Provide the (x, y) coordinate of the cell's center where the given text is located.  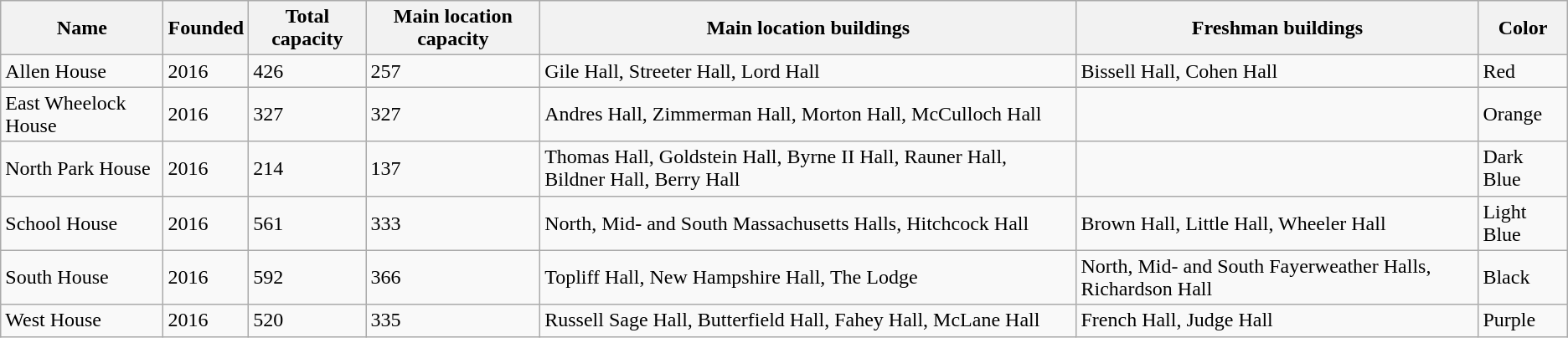
Brown Hall, Little Hall, Wheeler Hall (1277, 223)
Topliff Hall, New Hampshire Hall, The Lodge (808, 278)
137 (453, 169)
592 (307, 278)
North, Mid- and South Massachusetts Halls, Hitchcock Hall (808, 223)
North Park House (82, 169)
561 (307, 223)
North, Mid- and South Fayerweather Halls, Richardson Hall (1277, 278)
Freshman buildings (1277, 28)
School House (82, 223)
Thomas Hall, Goldstein Hall, Byrne II Hall, Rauner Hall, Bildner Hall, Berry Hall (808, 169)
Russell Sage Hall, Butterfield Hall, Fahey Hall, McLane Hall (808, 320)
520 (307, 320)
South House (82, 278)
West House (82, 320)
Name (82, 28)
Allen House (82, 71)
Orange (1523, 114)
Black (1523, 278)
Main location capacity (453, 28)
Bissell Hall, Cohen Hall (1277, 71)
Red (1523, 71)
426 (307, 71)
Gile Hall, Streeter Hall, Lord Hall (808, 71)
Purple (1523, 320)
Main location buildings (808, 28)
366 (453, 278)
335 (453, 320)
Founded (206, 28)
214 (307, 169)
Andres Hall, Zimmerman Hall, Morton Hall, McCulloch Hall (808, 114)
333 (453, 223)
Dark Blue (1523, 169)
French Hall, Judge Hall (1277, 320)
East Wheelock House (82, 114)
Color (1523, 28)
Light Blue (1523, 223)
257 (453, 71)
Total capacity (307, 28)
